For the text-containing cell, return its midpoint in (X, Y) coordinate format. 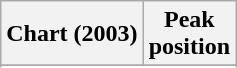
Chart (2003) (72, 34)
Peakposition (189, 34)
